For the text-containing cell, return its midpoint in [x, y] coordinate format. 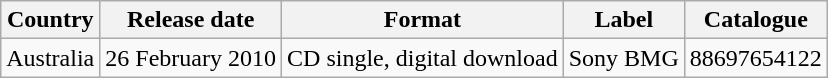
Format [423, 20]
Sony BMG [624, 58]
Label [624, 20]
Australia [50, 58]
88697654122 [756, 58]
Catalogue [756, 20]
26 February 2010 [191, 58]
Country [50, 20]
Release date [191, 20]
CD single, digital download [423, 58]
